From the cell containing the given text, extract its center point as [x, y] coordinate. 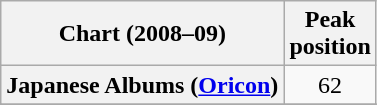
62 [330, 85]
Peakposition [330, 34]
Japanese Albums (Oricon) [142, 85]
Chart (2008–09) [142, 34]
